Locate the cell with the specified text and output its (x, y) center coordinate. 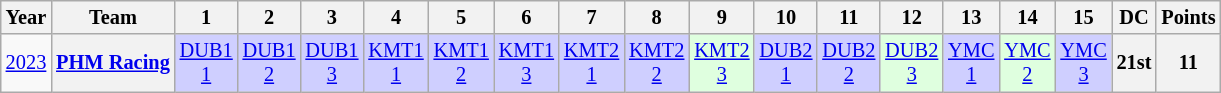
2 (270, 17)
1 (206, 17)
YMC2 (1027, 63)
DUB23 (912, 63)
PHM Racing (112, 63)
DC (1134, 17)
DUB22 (848, 63)
KMT11 (396, 63)
DUB11 (206, 63)
13 (971, 17)
YMC3 (1083, 63)
10 (786, 17)
KMT13 (526, 63)
15 (1083, 17)
2023 (26, 63)
KMT23 (722, 63)
8 (656, 17)
3 (332, 17)
KMT12 (462, 63)
6 (526, 17)
12 (912, 17)
DUB13 (332, 63)
7 (592, 17)
4 (396, 17)
9 (722, 17)
Points (1188, 17)
KMT21 (592, 63)
Year (26, 17)
21st (1134, 63)
5 (462, 17)
KMT22 (656, 63)
14 (1027, 17)
Team (112, 17)
DUB12 (270, 63)
DUB21 (786, 63)
YMC1 (971, 63)
